For the text-containing cell, return its midpoint in [X, Y] coordinate format. 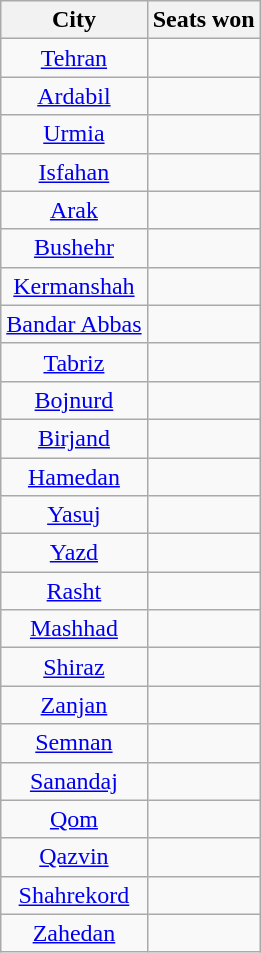
Arak [74, 210]
Rasht [74, 591]
City [74, 20]
Bandar Abbas [74, 324]
Hamedan [74, 477]
Qom [74, 819]
Qazvin [74, 857]
Ardabil [74, 96]
Seats won [204, 20]
Kermanshah [74, 286]
Urmia [74, 134]
Zanjan [74, 705]
Shahrekord [74, 895]
Bushehr [74, 248]
Zahedan [74, 933]
Tehran [74, 58]
Yasuj [74, 515]
Bojnurd [74, 400]
Sanandaj [74, 781]
Birjand [74, 438]
Tabriz [74, 362]
Shiraz [74, 667]
Mashhad [74, 629]
Yazd [74, 553]
Semnan [74, 743]
Isfahan [74, 172]
